Determine the (X, Y) coordinate at the center of the cell enclosing the given text.  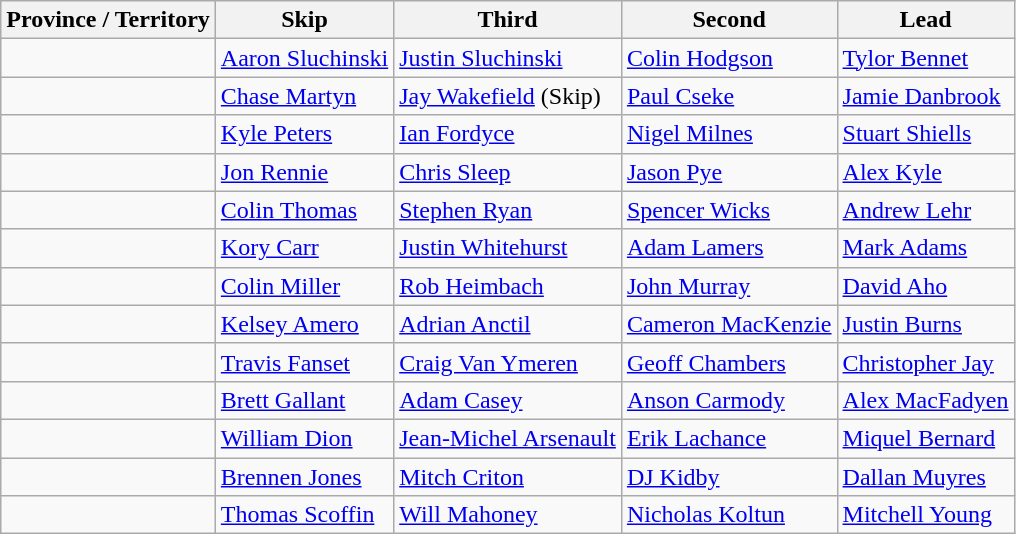
Adrian Anctil (508, 324)
Chase Martyn (304, 96)
DJ Kidby (729, 477)
Alex Kyle (926, 172)
Andrew Lehr (926, 210)
Adam Lamers (729, 248)
Jean-Michel Arsenault (508, 438)
Aaron Sluchinski (304, 58)
Justin Whitehurst (508, 248)
Colin Miller (304, 286)
Jamie Danbrook (926, 96)
Adam Casey (508, 400)
Tylor Bennet (926, 58)
Jay Wakefield (Skip) (508, 96)
Kyle Peters (304, 134)
Erik Lachance (729, 438)
Justin Burns (926, 324)
Nigel Milnes (729, 134)
Kory Carr (304, 248)
Brennen Jones (304, 477)
William Dion (304, 438)
Lead (926, 20)
Christopher Jay (926, 362)
Mark Adams (926, 248)
Colin Thomas (304, 210)
Stuart Shiells (926, 134)
Jon Rennie (304, 172)
Jason Pye (729, 172)
Nicholas Koltun (729, 515)
Will Mahoney (508, 515)
Travis Fanset (304, 362)
Anson Carmody (729, 400)
Dallan Muyres (926, 477)
Brett Gallant (304, 400)
Chris Sleep (508, 172)
Thomas Scoffin (304, 515)
Paul Cseke (729, 96)
Miquel Bernard (926, 438)
Stephen Ryan (508, 210)
Third (508, 20)
Mitchell Young (926, 515)
Province / Territory (108, 20)
Spencer Wicks (729, 210)
Kelsey Amero (304, 324)
Ian Fordyce (508, 134)
David Aho (926, 286)
Justin Sluchinski (508, 58)
Rob Heimbach (508, 286)
Second (729, 20)
Cameron MacKenzie (729, 324)
Alex MacFadyen (926, 400)
Geoff Chambers (729, 362)
Mitch Criton (508, 477)
John Murray (729, 286)
Skip (304, 20)
Craig Van Ymeren (508, 362)
Colin Hodgson (729, 58)
